Scan for the cell matching the given text and deliver its (X, Y) coordinate at center. 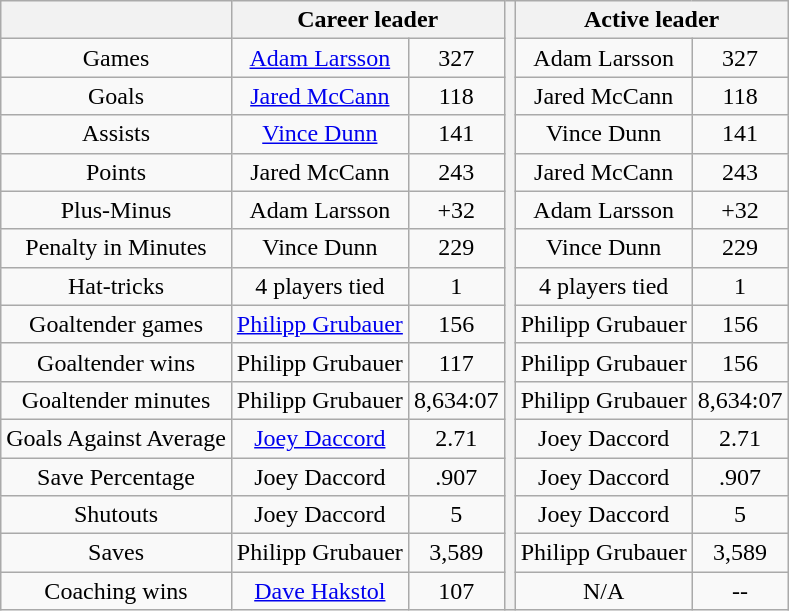
Dave Hakstol (320, 591)
Assists (116, 134)
Hat-tricks (116, 286)
Active leader (652, 20)
Games (116, 58)
Goaltender wins (116, 362)
Goals (116, 96)
Points (116, 172)
Goals Against Average (116, 438)
Goaltender games (116, 324)
Saves (116, 553)
117 (456, 362)
-- (740, 591)
Penalty in Minutes (116, 248)
Shutouts (116, 515)
Coaching wins (116, 591)
Goaltender minutes (116, 400)
107 (456, 591)
Plus-Minus (116, 210)
N/A (604, 591)
Career leader (368, 20)
Save Percentage (116, 477)
